Output the (X, Y) coordinate of the center of the cell containing the given text.  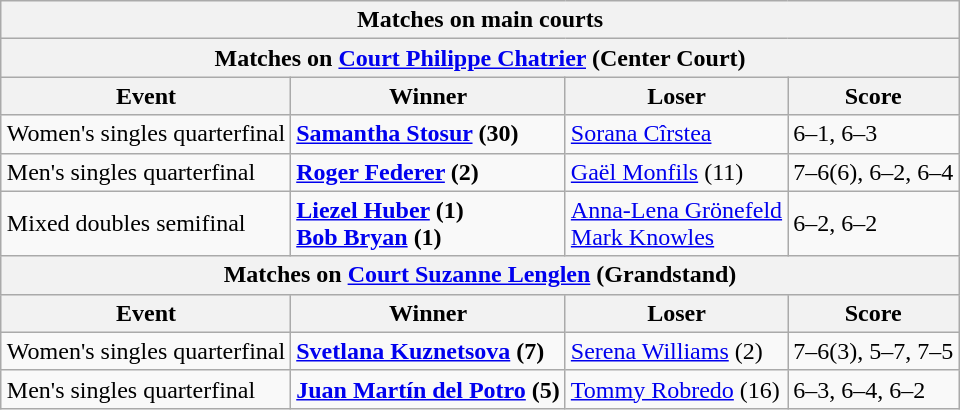
Roger Federer (2) (428, 172)
Tommy Robredo (16) (676, 389)
Anna-Lena Grönefeld Mark Knowles (676, 224)
Liezel Huber (1) Bob Bryan (1) (428, 224)
6–3, 6–4, 6–2 (874, 389)
7–6(6), 6–2, 6–4 (874, 172)
Mixed doubles semifinal (146, 224)
Sorana Cîrstea (676, 134)
Gaël Monfils (11) (676, 172)
Matches on Court Philippe Chatrier (Center Court) (480, 58)
6–1, 6–3 (874, 134)
Juan Martín del Potro (5) (428, 389)
Serena Williams (2) (676, 351)
6–2, 6–2 (874, 224)
Samantha Stosur (30) (428, 134)
Matches on Court Suzanne Lenglen (Grandstand) (480, 275)
Svetlana Kuznetsova (7) (428, 351)
Matches on main courts (480, 20)
7–6(3), 5–7, 7–5 (874, 351)
